Provide the [x, y] coordinate of the cell's center where the given text is located.  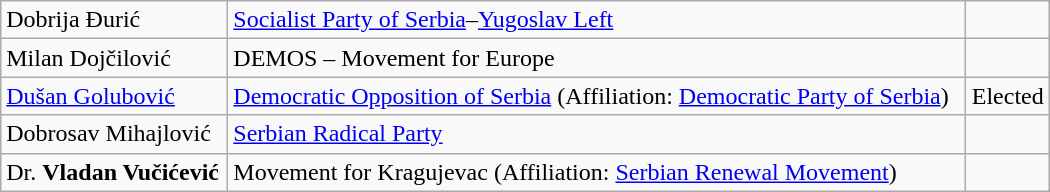
Movement for Kragujevac (Affiliation: Serbian Renewal Movement) [596, 172]
Milan Dojčilović [114, 58]
Dobrija Đurić [114, 20]
Dr. Vladan Vučićević [114, 172]
Serbian Radical Party [596, 134]
Democratic Opposition of Serbia (Affiliation: Democratic Party of Serbia) [596, 96]
Dušan Golubović [114, 96]
DEMOS – Movement for Europe [596, 58]
Elected [1007, 96]
Socialist Party of Serbia–Yugoslav Left [596, 20]
Dobrosav Mihajlović [114, 134]
